Extract the (x, y) coordinate from the center of the cell holding the provided text.  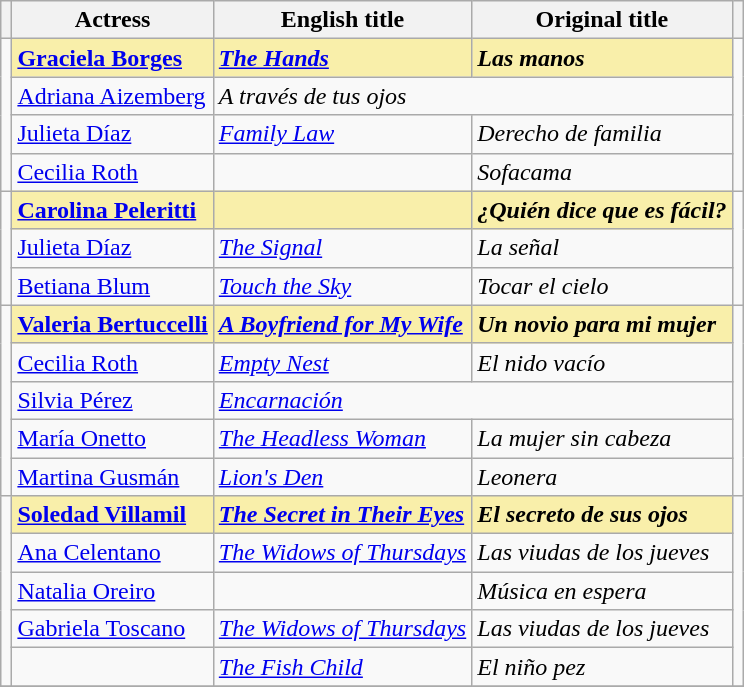
Derecho de familia (602, 134)
Encarnación (472, 400)
Original title (602, 20)
El secreto de sus ojos (602, 515)
Un novio para mi mujer (602, 324)
Gabriela Toscano (112, 629)
Leonera (602, 477)
La mujer sin cabeza (602, 438)
Silvia Pérez (112, 400)
Soledad Villamil (112, 515)
The Hands (342, 58)
The Signal (342, 248)
Sofacama (602, 172)
Empty Nest (342, 362)
Valeria Bertuccelli (112, 324)
Lion's Den (342, 477)
A través de tus ojos (472, 96)
Adriana Aizemberg (112, 96)
Tocar el cielo (602, 286)
Carolina Peleritti (112, 210)
Las manos (602, 58)
The Headless Woman (342, 438)
English title (342, 20)
Ana Celentano (112, 553)
¿Quién dice que es fácil? (602, 210)
Betiana Blum (112, 286)
La señal (602, 248)
The Secret in Their Eyes (342, 515)
Touch the Sky (342, 286)
A Boyfriend for My Wife (342, 324)
El nido vacío (602, 362)
María Onetto (112, 438)
El niño pez (602, 667)
Martina Gusmán (112, 477)
Graciela Borges (112, 58)
Actress (112, 20)
Natalia Oreiro (112, 591)
Música en espera (602, 591)
Family Law (342, 134)
The Fish Child (342, 667)
